Find where the given text appears and provide that cell's center as (x, y) coordinate. 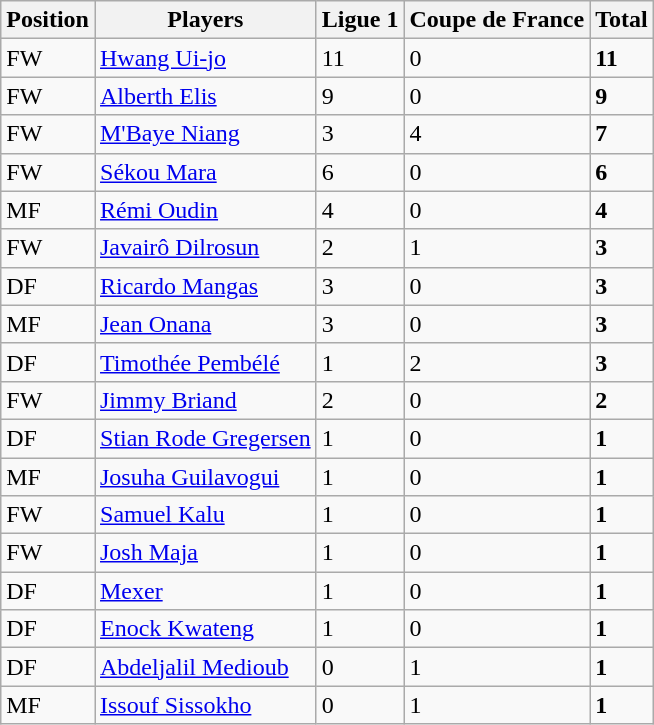
Abdeljalil Medioub (205, 667)
7 (622, 134)
Total (622, 20)
Samuel Kalu (205, 515)
Players (205, 20)
Hwang Ui-jo (205, 58)
Position (48, 20)
M'Baye Niang (205, 134)
Mexer (205, 591)
Rémi Oudin (205, 210)
Javairô Dilrosun (205, 248)
Ligue 1 (360, 20)
Sékou Mara (205, 172)
Stian Rode Gregersen (205, 438)
Josh Maja (205, 553)
Coupe de France (497, 20)
Enock Kwateng (205, 629)
Ricardo Mangas (205, 286)
Jean Onana (205, 324)
Josuha Guilavogui (205, 477)
Jimmy Briand (205, 400)
Timothée Pembélé (205, 362)
Issouf Sissokho (205, 705)
Alberth Elis (205, 96)
